Find where the given text appears and provide that cell's center as [X, Y] coordinate. 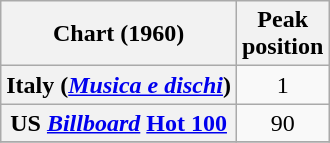
1 [282, 85]
Peakposition [282, 34]
Chart (1960) [119, 34]
Italy (Musica e dischi) [119, 85]
90 [282, 123]
US Billboard Hot 100 [119, 123]
